Return (X, Y) of the center of cell containing provided text 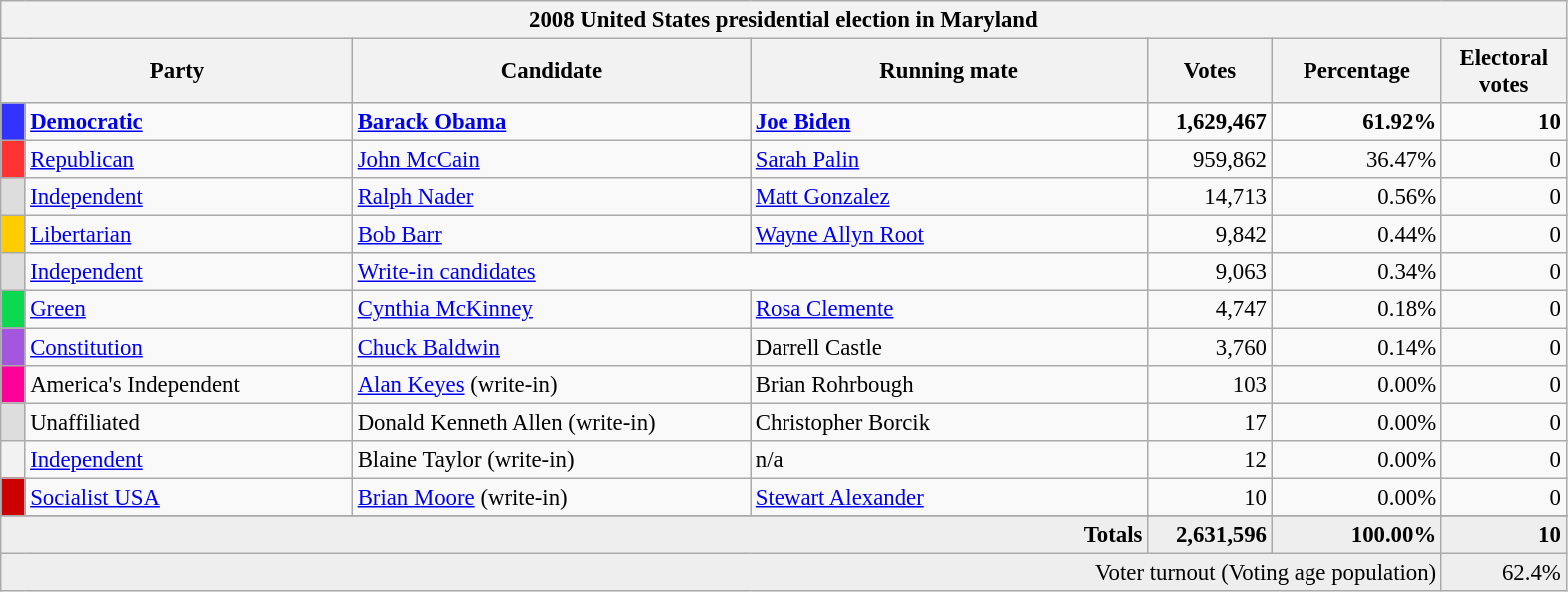
Green (189, 309)
Darrell Castle (949, 347)
0.34% (1356, 273)
Constitution (189, 347)
17 (1210, 422)
0.18% (1356, 309)
Democratic (189, 122)
0.14% (1356, 347)
Running mate (949, 72)
Alan Keyes (write-in) (551, 384)
Unaffiliated (189, 422)
Barack Obama (551, 122)
Electoral votes (1503, 72)
Party (178, 72)
Libertarian (189, 235)
Write-in candidates (750, 273)
Totals (575, 535)
4,747 (1210, 309)
Brian Rohrbough (949, 384)
61.92% (1356, 122)
2008 United States presidential election in Maryland (784, 20)
John McCain (551, 160)
14,713 (1210, 197)
Ralph Nader (551, 197)
Candidate (551, 72)
Stewart Alexander (949, 497)
9,842 (1210, 235)
3,760 (1210, 347)
Rosa Clemente (949, 309)
Brian Moore (write-in) (551, 497)
Joe Biden (949, 122)
62.4% (1503, 572)
2,631,596 (1210, 535)
Wayne Allyn Root (949, 235)
12 (1210, 459)
Sarah Palin (949, 160)
Chuck Baldwin (551, 347)
Blaine Taylor (write-in) (551, 459)
9,063 (1210, 273)
Matt Gonzalez (949, 197)
America's Independent (189, 384)
Percentage (1356, 72)
959,862 (1210, 160)
Votes (1210, 72)
Socialist USA (189, 497)
n/a (949, 459)
Republican (189, 160)
Donald Kenneth Allen (write-in) (551, 422)
0.56% (1356, 197)
Voter turnout (Voting age population) (722, 572)
36.47% (1356, 160)
0.44% (1356, 235)
Cynthia McKinney (551, 309)
103 (1210, 384)
1,629,467 (1210, 122)
Bob Barr (551, 235)
Christopher Borcik (949, 422)
100.00% (1356, 535)
